Find where the given text appears and provide that cell's center as [X, Y] coordinate. 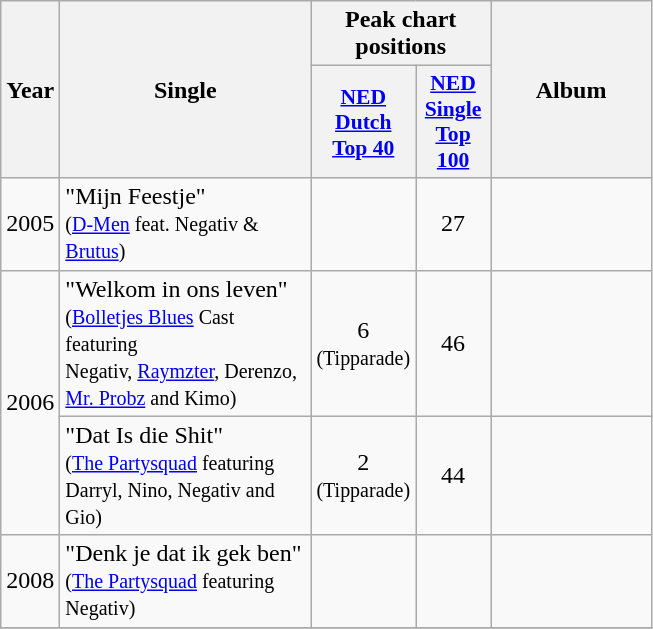
NED Dutch Top 40 [364, 122]
Year [30, 90]
2006 [30, 402]
6 (Tipparade) [364, 343]
NEDSingle Top 100 [454, 122]
2008 [30, 581]
46 [454, 343]
"Denk je dat ik gek ben" (The Partysquad featuring Negativ) [186, 581]
2 (Tipparade) [364, 476]
Album [570, 90]
"Dat Is die Shit" (The Partysquad featuring Darryl, Nino, Negativ and Gio) [186, 476]
27 [454, 224]
"Mijn Feestje" (D-Men feat. Negativ & Brutus) [186, 224]
44 [454, 476]
"Welkom in ons leven" (Bolletjes Blues Cast featuring Negativ, Raymzter, Derenzo, Mr. Probz and Kimo) [186, 343]
Single [186, 90]
Peak chart positions [401, 34]
2005 [30, 224]
